Extract the (X, Y) coordinate from the center of the cell holding the provided text.  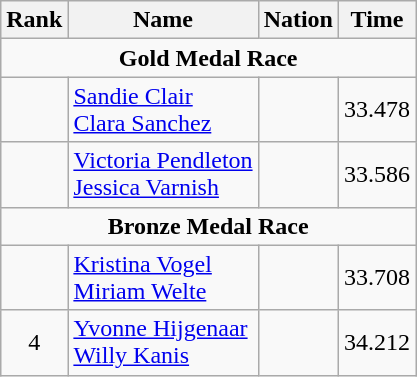
Rank (34, 20)
Bronze Medal Race (208, 226)
Sandie ClairClara Sanchez (163, 110)
Kristina VogelMiriam Welte (163, 278)
33.708 (378, 278)
33.478 (378, 110)
Name (163, 20)
33.586 (378, 174)
Time (378, 20)
Victoria PendletonJessica Varnish (163, 174)
34.212 (378, 342)
Gold Medal Race (208, 58)
Nation (298, 20)
4 (34, 342)
Yvonne HijgenaarWilly Kanis (163, 342)
